Find where the given text appears and provide that cell's center as [X, Y] coordinate. 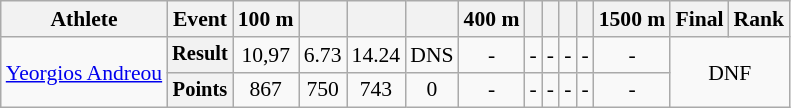
0 [432, 90]
400 m [492, 19]
DNF [730, 72]
Rank [760, 19]
Final [699, 19]
Yeorgios Andreou [84, 72]
14.24 [376, 55]
Result [200, 55]
10,97 [266, 55]
743 [376, 90]
DNS [432, 55]
100 m [266, 19]
Event [200, 19]
6.73 [323, 55]
Athlete [84, 19]
867 [266, 90]
1500 m [632, 19]
750 [323, 90]
Points [200, 90]
